Capture the cell that displays the provided text and extract its (X, Y) central coordinate. 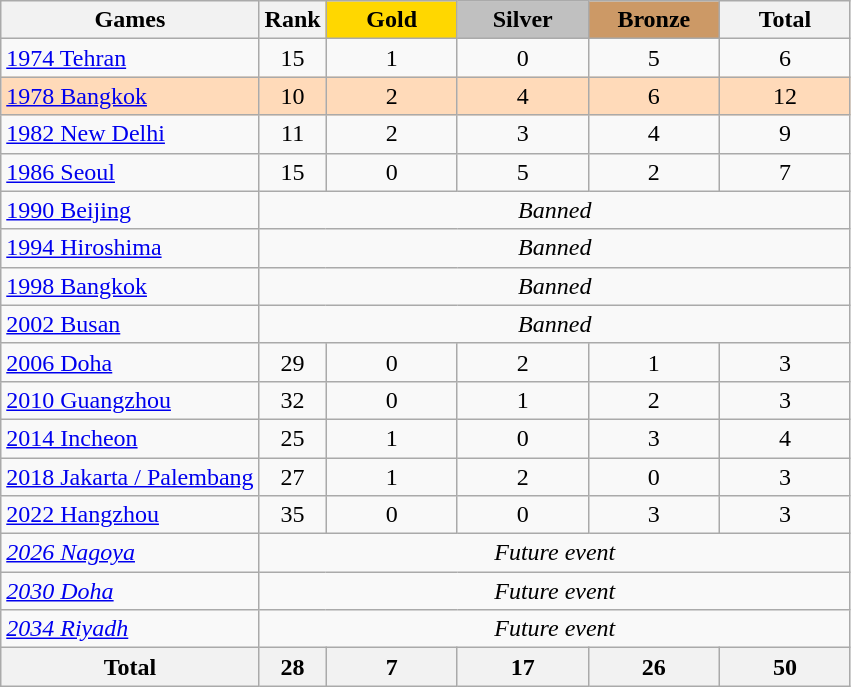
17 (522, 667)
1998 Bangkok (130, 286)
2010 Guangzhou (130, 400)
2030 Doha (130, 591)
2022 Hangzhou (130, 515)
35 (292, 515)
1978 Bangkok (130, 96)
11 (292, 134)
Games (130, 20)
2026 Nagoya (130, 553)
12 (784, 96)
Gold (392, 20)
2006 Doha (130, 362)
1986 Seoul (130, 172)
1982 New Delhi (130, 134)
1994 Hiroshima (130, 248)
9 (784, 134)
2018 Jakarta / Palembang (130, 477)
27 (292, 477)
Rank (292, 20)
50 (784, 667)
32 (292, 400)
25 (292, 438)
2034 Riyadh (130, 629)
2014 Incheon (130, 438)
10 (292, 96)
Silver (522, 20)
29 (292, 362)
2002 Busan (130, 324)
1990 Beijing (130, 210)
1974 Tehran (130, 58)
26 (654, 667)
Bronze (654, 20)
28 (292, 667)
